Scan for the cell matching the given text and deliver its (x, y) coordinate at center. 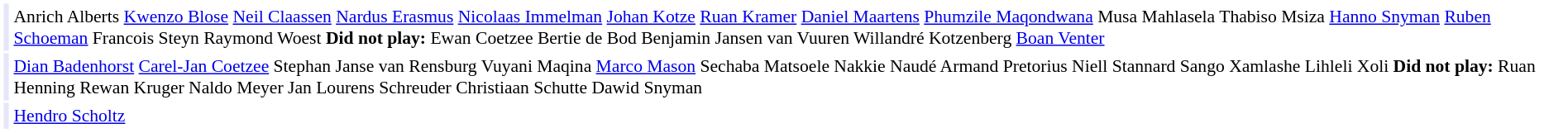
Hendro Scholtz (788, 116)
